Identify which cell holds the provided text, then report its (X, Y) central coordinate. 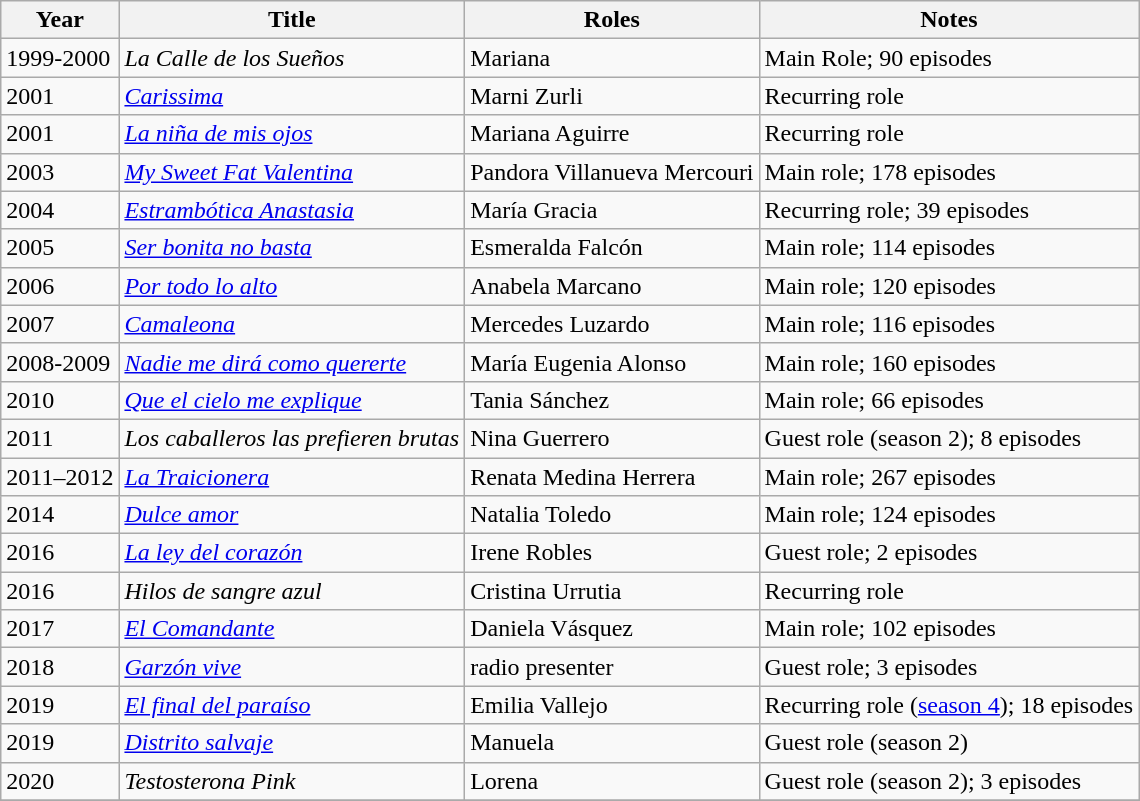
Nina Guerrero (612, 438)
Guest role (season 2); 3 episodes (949, 781)
Guest role; 2 episodes (949, 553)
Emilia Vallejo (612, 705)
Natalia Toledo (612, 515)
Nadie me dirá como quererte (292, 362)
2008-2009 (60, 362)
Hilos de sangre azul (292, 591)
Main role; 160 episodes (949, 362)
Guest role (season 2) (949, 743)
2010 (60, 400)
El final del paraíso (292, 705)
2017 (60, 629)
María Eugenia Alonso (612, 362)
Esmeralda Falcón (612, 248)
2006 (60, 286)
Renata Medina Herrera (612, 477)
Lorena (612, 781)
Carissima (292, 96)
Estrambótica Anastasia (292, 210)
Testosterona Pink (292, 781)
Distrito salvaje (292, 743)
María Gracia (612, 210)
Mariana (612, 58)
Tania Sánchez (612, 400)
La Calle de los Sueños (292, 58)
2007 (60, 324)
2003 (60, 172)
Title (292, 20)
Main role; 124 episodes (949, 515)
Main role; 66 episodes (949, 400)
Main role; 267 episodes (949, 477)
Los caballeros las prefieren brutas (292, 438)
2004 (60, 210)
Dulce amor (292, 515)
Guest role (season 2); 8 episodes (949, 438)
2005 (60, 248)
Daniela Vásquez (612, 629)
Mariana Aguirre (612, 134)
2018 (60, 667)
2011–2012 (60, 477)
Marni Zurli (612, 96)
Por todo lo alto (292, 286)
Pandora Villanueva Mercouri (612, 172)
2014 (60, 515)
Ser bonita no basta (292, 248)
My Sweet Fat Valentina (292, 172)
Camaleona (292, 324)
La Traicionera (292, 477)
radio presenter (612, 667)
La niña de mis ojos (292, 134)
Main role; 120 episodes (949, 286)
Manuela (612, 743)
1999-2000 (60, 58)
Main role; 178 episodes (949, 172)
El Comandante (292, 629)
Notes (949, 20)
Roles (612, 20)
Guest role; 3 episodes (949, 667)
La ley del corazón (292, 553)
Year (60, 20)
Cristina Urrutia (612, 591)
2020 (60, 781)
Que el cielo me explique (292, 400)
Main role; 102 episodes (949, 629)
Anabela Marcano (612, 286)
Garzón vive (292, 667)
Main Role; 90 episodes (949, 58)
Main role; 114 episodes (949, 248)
Mercedes Luzardo (612, 324)
Recurring role (season 4); 18 episodes (949, 705)
Main role; 116 episodes (949, 324)
Recurring role; 39 episodes (949, 210)
2011 (60, 438)
Irene Robles (612, 553)
